For the text-containing cell, return its midpoint in [x, y] coordinate format. 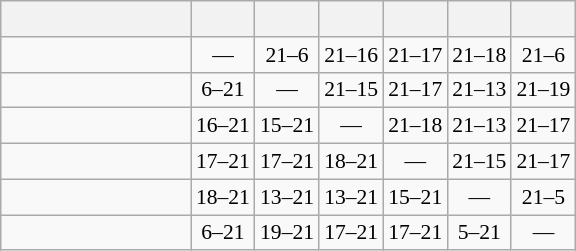
21–19 [543, 90]
5–21 [479, 233]
19–21 [287, 233]
21–16 [351, 55]
16–21 [223, 126]
21–5 [543, 197]
